Find where the given text appears and provide that cell's center as (X, Y) coordinate. 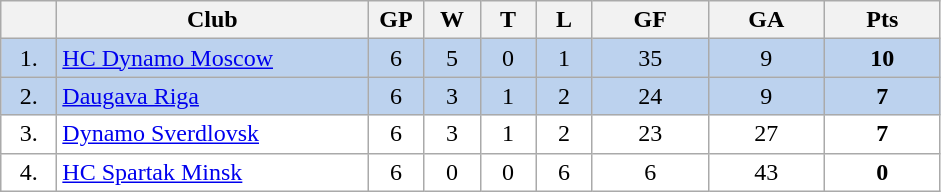
10 (882, 58)
GP (396, 20)
2. (29, 96)
23 (650, 134)
27 (766, 134)
HC Dynamo Moscow (212, 58)
L (564, 20)
GF (650, 20)
T (508, 20)
Dynamo Sverdlovsk (212, 134)
1. (29, 58)
W (452, 20)
35 (650, 58)
Pts (882, 20)
GA (766, 20)
3. (29, 134)
43 (766, 172)
4. (29, 172)
Club (212, 20)
HC Spartak Minsk (212, 172)
24 (650, 96)
5 (452, 58)
Daugava Riga (212, 96)
